Locate the cell with the specified text and output its [X, Y] center coordinate. 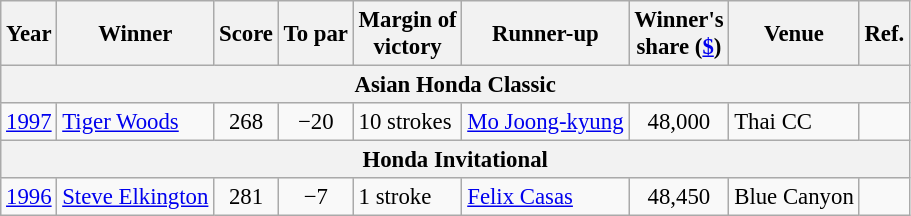
Runner-up [546, 34]
−20 [316, 122]
1997 [29, 122]
Steve Elkington [136, 197]
1996 [29, 197]
Thai CC [794, 122]
To par [316, 34]
Honda Invitational [456, 160]
Tiger Woods [136, 122]
Ref. [884, 34]
Margin ofvictory [408, 34]
Venue [794, 34]
Winner'sshare ($) [679, 34]
281 [246, 197]
10 strokes [408, 122]
Score [246, 34]
Year [29, 34]
48,000 [679, 122]
Felix Casas [546, 197]
48,450 [679, 197]
Blue Canyon [794, 197]
−7 [316, 197]
Asian Honda Classic [456, 85]
Winner [136, 34]
1 stroke [408, 197]
Mo Joong-kyung [546, 122]
268 [246, 122]
